Scan for the cell matching the given text and deliver its [x, y] coordinate at center. 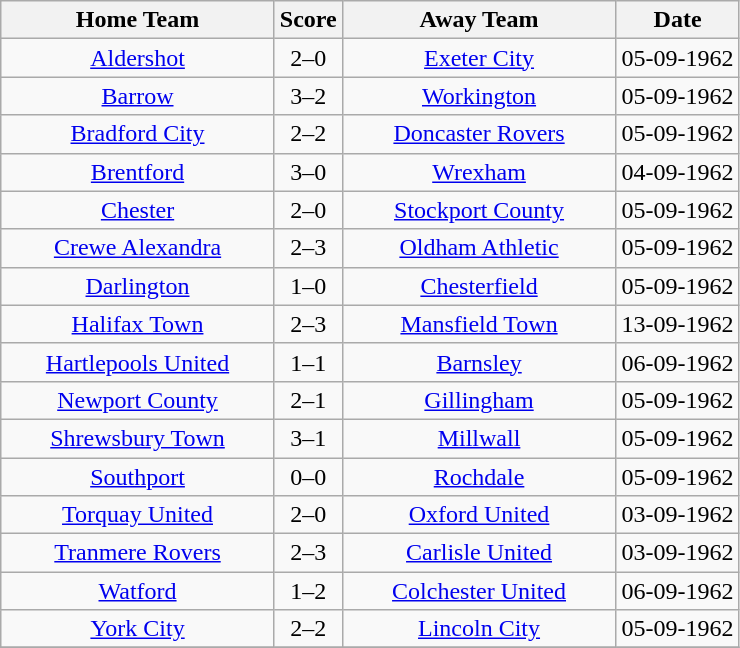
Torquay United [138, 515]
1–0 [308, 286]
Mansfield Town [479, 324]
Colchester United [479, 591]
York City [138, 629]
2–1 [308, 400]
Gillingham [479, 400]
Home Team [138, 20]
Rochdale [479, 477]
Barnsley [479, 362]
Brentford [138, 172]
Doncaster Rovers [479, 134]
Exeter City [479, 58]
Oxford United [479, 515]
Workington [479, 96]
Carlisle United [479, 553]
0–0 [308, 477]
Newport County [138, 400]
Wrexham [479, 172]
Score [308, 20]
Chester [138, 210]
Oldham Athletic [479, 248]
3–2 [308, 96]
Tranmere Rovers [138, 553]
Darlington [138, 286]
Hartlepools United [138, 362]
Southport [138, 477]
Date [678, 20]
Halifax Town [138, 324]
3–0 [308, 172]
1–2 [308, 591]
Stockport County [479, 210]
Millwall [479, 438]
Watford [138, 591]
Lincoln City [479, 629]
13-09-1962 [678, 324]
Away Team [479, 20]
Barrow [138, 96]
Shrewsbury Town [138, 438]
Chesterfield [479, 286]
Crewe Alexandra [138, 248]
Bradford City [138, 134]
04-09-1962 [678, 172]
Aldershot [138, 58]
1–1 [308, 362]
3–1 [308, 438]
